From the cell containing the given text, extract its center point as [x, y] coordinate. 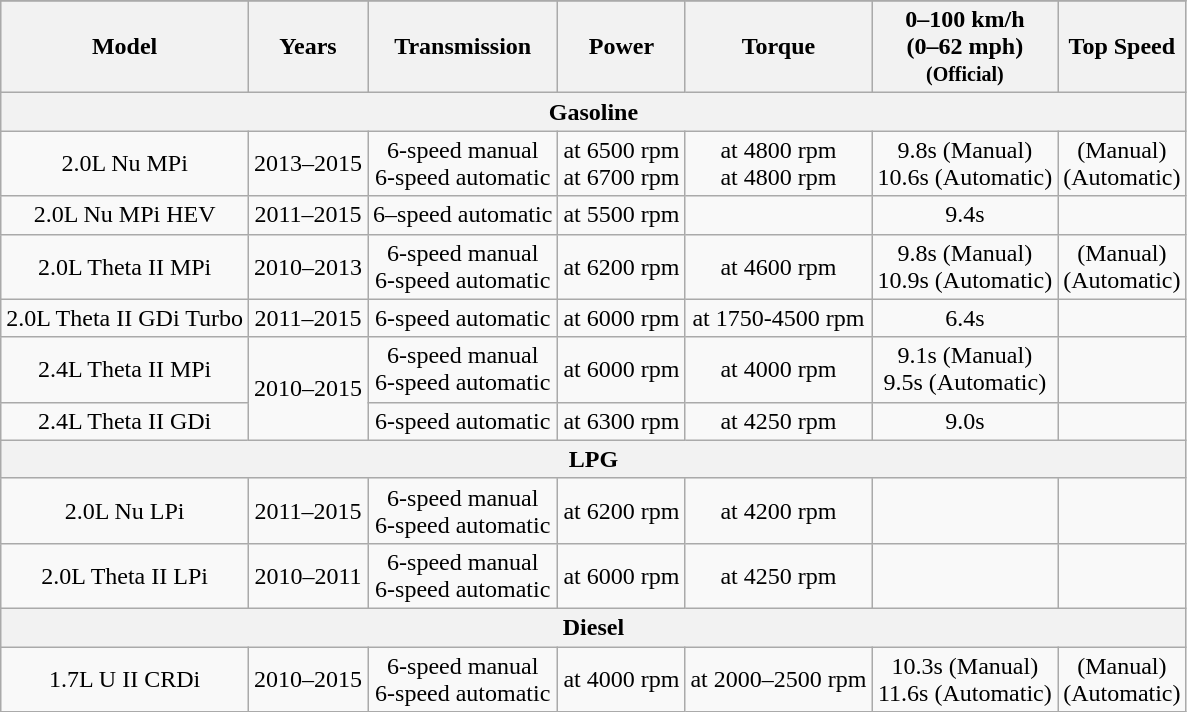
Model [125, 47]
at 1750-4500 rpm [778, 318]
6.4s [965, 318]
2013–2015 [308, 164]
at 6500 rpm at 6700 rpm [622, 164]
0–100 km/h(0–62 mph)(Official) [965, 47]
at 4600 rpm [778, 266]
Years [308, 47]
9.8s (Manual)10.6s (Automatic) [965, 164]
9.0s [965, 421]
at 6300 rpm [622, 421]
Power [622, 47]
2.0L Theta II GDi Turbo [125, 318]
2.4L Theta II GDi [125, 421]
2010–2013 [308, 266]
9.1s (Manual)9.5s (Automatic) [965, 370]
Transmission [463, 47]
2.0L Nu MPi HEV [125, 215]
10.3s (Manual)11.6s (Automatic) [965, 678]
1.7L U II CRDi [125, 678]
2.0L Theta II LPi [125, 576]
2.4L Theta II MPi [125, 370]
2.0L Nu MPi [125, 164]
LPG [594, 459]
9.8s (Manual)10.9s (Automatic) [965, 266]
2.0L Nu LPi [125, 510]
at 4200 rpm [778, 510]
Gasoline [594, 112]
9.4s [965, 215]
6–speed automatic [463, 215]
Diesel [594, 627]
Top Speed [1122, 47]
at 4800 rpm at 4800 rpm [778, 164]
2.0L Theta II MPi [125, 266]
2010–2011 [308, 576]
at 2000–2500 rpm [778, 678]
Torque [778, 47]
at 5500 rpm [622, 215]
